Identify which cell holds the provided text, then report its (x, y) central coordinate. 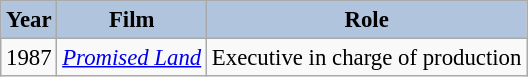
1987 (29, 58)
Executive in charge of production (367, 58)
Film (132, 20)
Year (29, 20)
Promised Land (132, 58)
Role (367, 20)
